Find where the given text appears and provide that cell's center as (X, Y) coordinate. 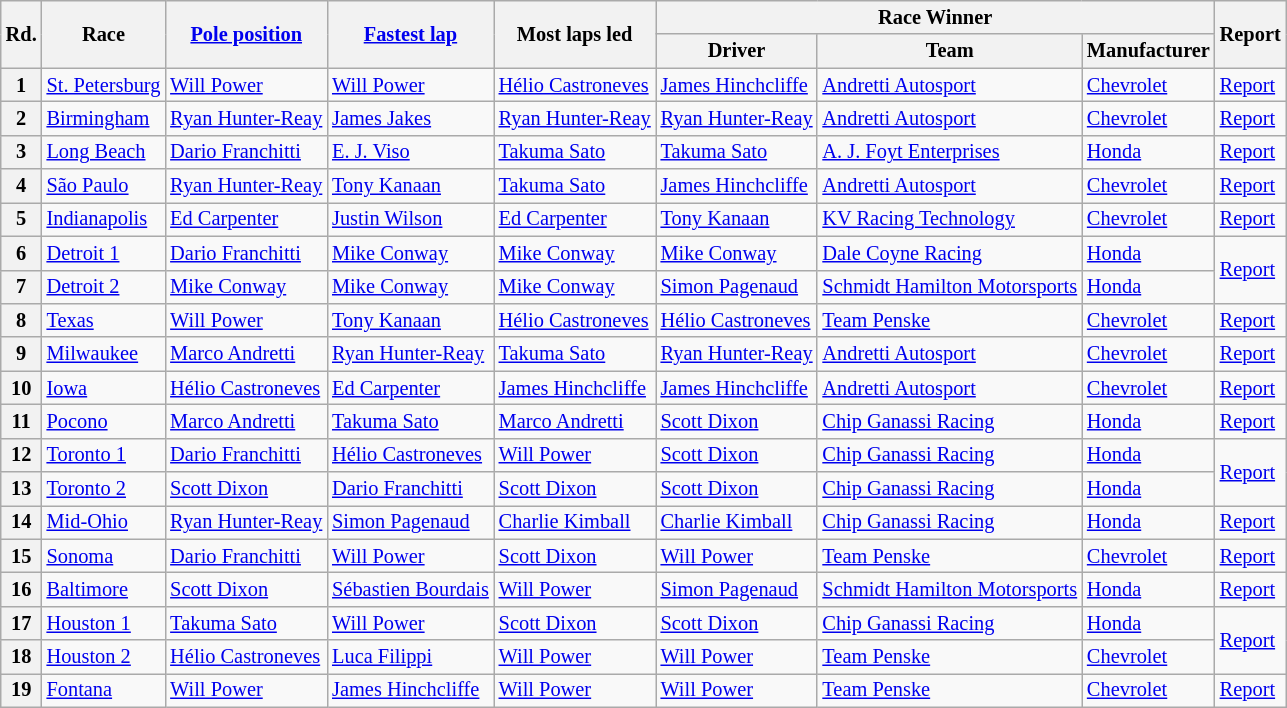
13 (22, 489)
A. J. Foyt Enterprises (950, 152)
2 (22, 118)
3 (22, 152)
St. Petersburg (104, 85)
Mid-Ohio (104, 522)
Manufacturer (1148, 51)
6 (22, 253)
James Jakes (410, 118)
Pocono (104, 421)
19 (22, 690)
Sonoma (104, 556)
Birmingham (104, 118)
16 (22, 589)
12 (22, 455)
Rd. (22, 34)
Baltimore (104, 589)
11 (22, 421)
Dale Coyne Racing (950, 253)
Toronto 1 (104, 455)
Indianapolis (104, 219)
10 (22, 388)
Fontana (104, 690)
Luca Filippi (410, 657)
Houston 2 (104, 657)
1 (22, 85)
Pole position (246, 34)
Driver (737, 51)
Milwaukee (104, 354)
14 (22, 522)
17 (22, 623)
9 (22, 354)
Fastest lap (410, 34)
Houston 1 (104, 623)
Team (950, 51)
Detroit 1 (104, 253)
KV Racing Technology (950, 219)
5 (22, 219)
18 (22, 657)
E. J. Viso (410, 152)
Most laps led (575, 34)
15 (22, 556)
Long Beach (104, 152)
Race (104, 34)
7 (22, 287)
8 (22, 320)
Justin Wilson (410, 219)
Toronto 2 (104, 489)
São Paulo (104, 186)
Race Winner (936, 17)
4 (22, 186)
Iowa (104, 388)
Detroit 2 (104, 287)
Sébastien Bourdais (410, 589)
Texas (104, 320)
